Determine the (x, y) coordinate at the center of the cell enclosing the given text.  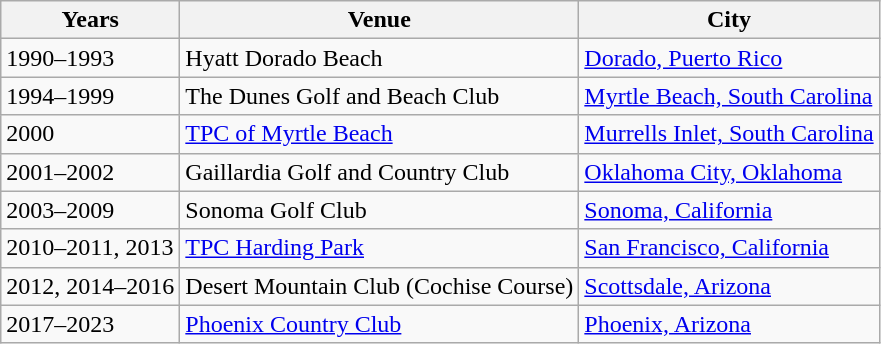
Years (90, 20)
Hyatt Dorado Beach (380, 58)
San Francisco, California (729, 248)
1990–1993 (90, 58)
2000 (90, 134)
2017–2023 (90, 324)
2003–2009 (90, 210)
Phoenix, Arizona (729, 324)
Dorado, Puerto Rico (729, 58)
TPC Harding Park (380, 248)
The Dunes Golf and Beach Club (380, 96)
2001–2002 (90, 172)
Venue (380, 20)
Scottsdale, Arizona (729, 286)
2012, 2014–2016 (90, 286)
Phoenix Country Club (380, 324)
Sonoma Golf Club (380, 210)
Murrells Inlet, South Carolina (729, 134)
Gaillardia Golf and Country Club (380, 172)
Sonoma, California (729, 210)
Myrtle Beach, South Carolina (729, 96)
Oklahoma City, Oklahoma (729, 172)
TPC of Myrtle Beach (380, 134)
Desert Mountain Club (Cochise Course) (380, 286)
1994–1999 (90, 96)
2010–2011, 2013 (90, 248)
City (729, 20)
